Locate the cell with the specified text and output its [x, y] center coordinate. 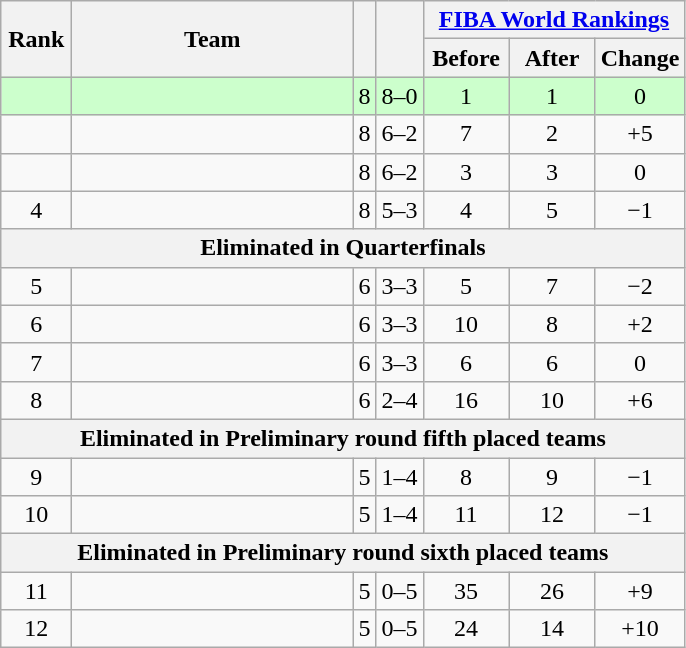
2–4 [400, 400]
+6 [640, 400]
Eliminated in Preliminary round fifth placed teams [343, 438]
16 [466, 400]
Eliminated in Quarterfinals [343, 248]
+2 [640, 324]
Before [466, 58]
Eliminated in Preliminary round sixth placed teams [343, 553]
8–0 [400, 96]
FIBA World Rankings [554, 20]
26 [552, 591]
+10 [640, 629]
14 [552, 629]
35 [466, 591]
24 [466, 629]
Rank [36, 39]
Team [212, 39]
2 [552, 134]
5–3 [400, 210]
−2 [640, 286]
+5 [640, 134]
After [552, 58]
+9 [640, 591]
Change [640, 58]
